Find where the given text appears and provide that cell's center as (x, y) coordinate. 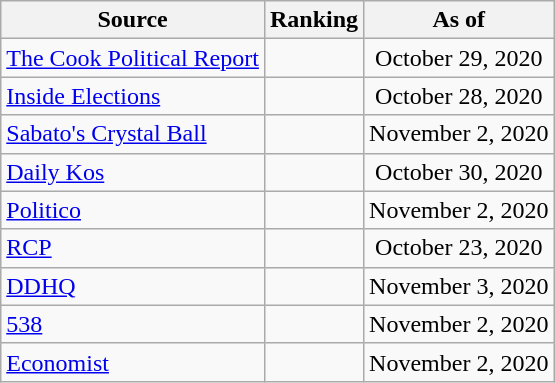
Economist (133, 362)
October 28, 2020 (459, 96)
November 3, 2020 (459, 286)
October 30, 2020 (459, 172)
DDHQ (133, 286)
The Cook Political Report (133, 58)
October 29, 2020 (459, 58)
Ranking (314, 20)
October 23, 2020 (459, 248)
Inside Elections (133, 96)
Sabato's Crystal Ball (133, 134)
As of (459, 20)
Daily Kos (133, 172)
Politico (133, 210)
Source (133, 20)
538 (133, 324)
RCP (133, 248)
